From the cell containing the given text, extract its center point as (X, Y) coordinate. 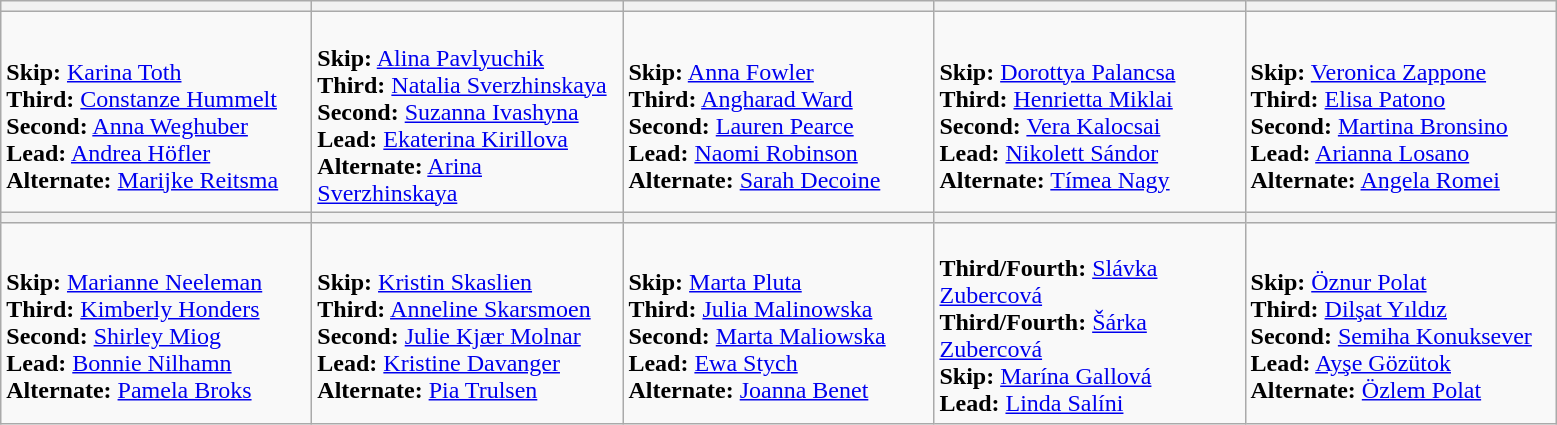
Skip: Anna Fowler Third: Angharad Ward Second: Lauren Pearce Lead: Naomi Robinson Alternate: Sarah Decoine (778, 112)
Skip: Marta Pluta Third: Julia Malinowska Second: Marta Maliowska Lead: Ewa Stych Alternate: Joanna Benet (778, 323)
Skip: Dorottya Palancsa Third: Henrietta Miklai Second: Vera Kalocsai Lead: Nikolett Sándor Alternate: Tímea Nagy (1090, 112)
Skip: Marianne Neeleman Third: Kimberly Honders Second: Shirley Miog Lead: Bonnie Nilhamn Alternate: Pamela Broks (156, 323)
Third/Fourth: Slávka Zubercová Third/Fourth: Šárka Zubercová Skip: Marína Gallová Lead: Linda Salíni (1090, 323)
Skip: Alina Pavlyuchik Third: Natalia Sverzhinskaya Second: Suzanna Ivashyna Lead: Ekaterina Kirillova Alternate: Arina Sverzhinskaya (468, 112)
Skip: Kristin Skaslien Third: Anneline Skarsmoen Second: Julie Kjær Molnar Lead: Kristine Davanger Alternate: Pia Trulsen (468, 323)
Skip: Veronica Zappone Third: Elisa Patono Second: Martina Bronsino Lead: Arianna Losano Alternate: Angela Romei (1400, 112)
Skip: Öznur Polat Third: Dilşat Yıldız Second: Semiha Konuksever Lead: Ayşe Gözütok Alternate: Özlem Polat (1400, 323)
Skip: Karina Toth Third: Constanze Hummelt Second: Anna Weghuber Lead: Andrea Höfler Alternate: Marijke Reitsma (156, 112)
